Pinpoint the cell where the given text exists, returning its (X, Y) midpoint coordinate. 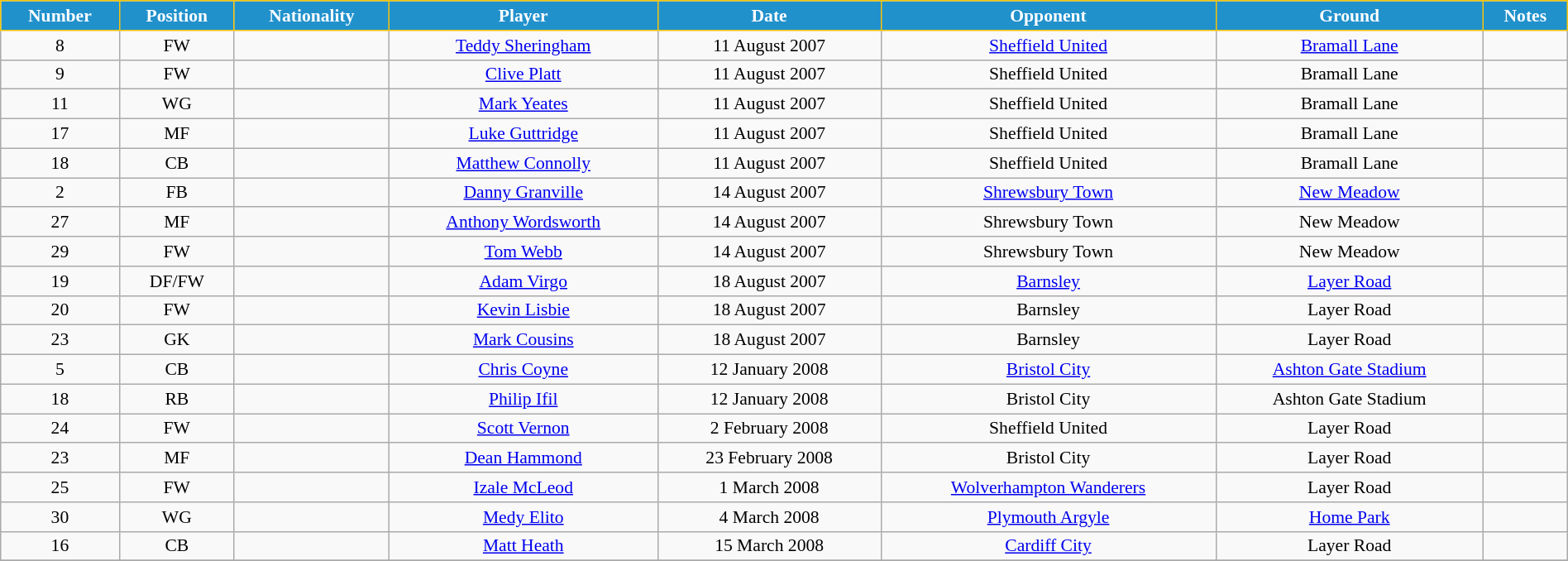
Home Park (1350, 517)
29 (60, 252)
17 (60, 134)
8 (60, 46)
Dean Hammond (523, 458)
Scott Vernon (523, 429)
Cardiff City (1049, 546)
1 March 2008 (769, 487)
Philip Ifil (523, 399)
Medy Elito (523, 517)
Luke Guttridge (523, 134)
20 (60, 310)
FB (177, 193)
Ground (1350, 16)
Mark Yeates (523, 104)
Tom Webb (523, 252)
Adam Virgo (523, 281)
4 March 2008 (769, 517)
2 (60, 193)
2 February 2008 (769, 429)
Danny Granville (523, 193)
Opponent (1049, 16)
GK (177, 340)
Nationality (311, 16)
27 (60, 223)
RB (177, 399)
Date (769, 16)
Kevin Lisbie (523, 310)
11 (60, 104)
Matt Heath (523, 546)
DF/FW (177, 281)
Mark Cousins (523, 340)
Plymouth Argyle (1049, 517)
Chris Coyne (523, 370)
Position (177, 16)
Wolverhampton Wanderers (1049, 487)
30 (60, 517)
Notes (1525, 16)
Matthew Connolly (523, 163)
16 (60, 546)
9 (60, 74)
19 (60, 281)
Teddy Sheringham (523, 46)
23 February 2008 (769, 458)
Anthony Wordsworth (523, 223)
15 March 2008 (769, 546)
Player (523, 16)
25 (60, 487)
Clive Platt (523, 74)
Izale McLeod (523, 487)
5 (60, 370)
Number (60, 16)
24 (60, 429)
